Pinpoint the cell where the given text exists, returning its (x, y) midpoint coordinate. 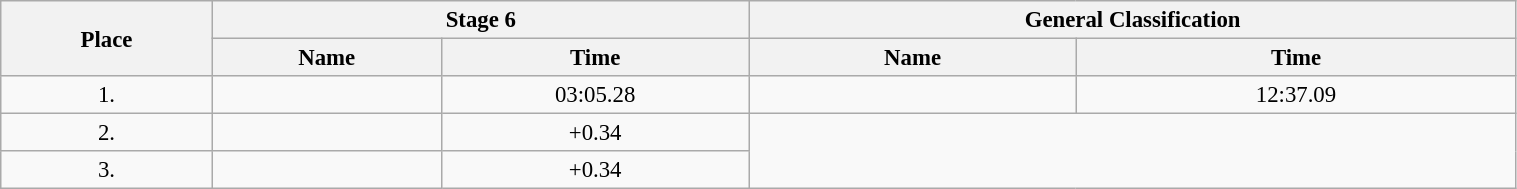
12:37.09 (1296, 95)
1. (107, 95)
Stage 6 (480, 20)
General Classification (1132, 20)
Place (107, 38)
03:05.28 (595, 95)
2. (107, 133)
3. (107, 170)
